Locate the cell with the specified text and output its [x, y] center coordinate. 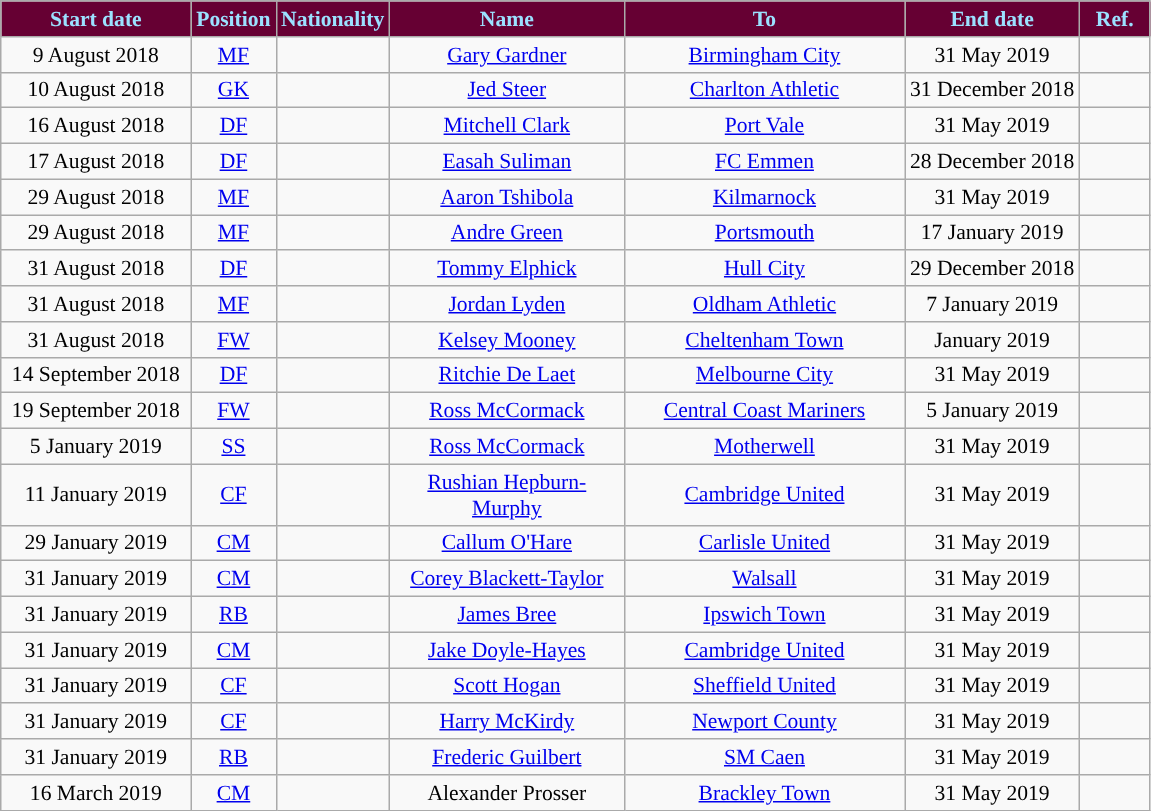
Gary Gardner [506, 55]
19 September 2018 [96, 411]
Carlisle United [764, 543]
Mitchell Clark [506, 126]
Scott Hogan [506, 686]
Brackley Town [764, 793]
11 January 2019 [96, 494]
To [764, 19]
9 August 2018 [96, 55]
14 September 2018 [96, 375]
Nationality [332, 19]
Rushian Hepburn-Murphy [506, 494]
Alexander Prosser [506, 793]
Sheffield United [764, 686]
Jake Doyle-Hayes [506, 650]
Central Coast Mariners [764, 411]
Birmingham City [764, 55]
7 January 2019 [992, 304]
Oldham Athletic [764, 304]
End date [992, 19]
SS [234, 447]
FC Emmen [764, 162]
17 August 2018 [96, 162]
Easah Suliman [506, 162]
Name [506, 19]
Jed Steer [506, 90]
Corey Blackett-Taylor [506, 579]
31 December 2018 [992, 90]
Motherwell [764, 447]
Kelsey Mooney [506, 340]
28 December 2018 [992, 162]
Start date [96, 19]
James Bree [506, 615]
Ref. [1115, 19]
Frederic Guilbert [506, 757]
29 December 2018 [992, 269]
January 2019 [992, 340]
Melbourne City [764, 375]
Position [234, 19]
Port Vale [764, 126]
Portsmouth [764, 233]
SM Caen [764, 757]
Jordan Lyden [506, 304]
Ritchie De Laet [506, 375]
Hull City [764, 269]
Tommy Elphick [506, 269]
Walsall [764, 579]
Ipswich Town [764, 615]
Aaron Tshibola [506, 197]
Kilmarnock [764, 197]
Charlton Athletic [764, 90]
17 January 2019 [992, 233]
10 August 2018 [96, 90]
16 August 2018 [96, 126]
Harry McKirdy [506, 722]
Callum O'Hare [506, 543]
GK [234, 90]
16 March 2019 [96, 793]
Newport County [764, 722]
29 January 2019 [96, 543]
Cheltenham Town [764, 340]
Andre Green [506, 233]
